For the text-containing cell, return its midpoint in (X, Y) coordinate format. 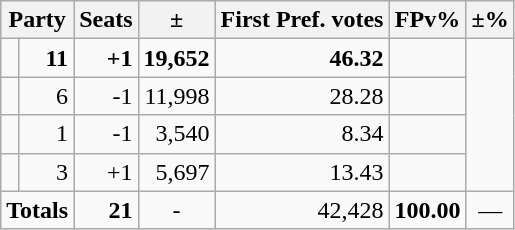
Seats (106, 20)
5,697 (176, 172)
— (490, 210)
100.00 (428, 210)
3 (46, 172)
42,428 (302, 210)
FPv% (428, 20)
Party (38, 20)
±% (490, 20)
28.28 (302, 96)
11,998 (176, 96)
46.32 (302, 58)
19,652 (176, 58)
8.34 (302, 134)
1 (46, 134)
± (176, 20)
21 (106, 210)
11 (46, 58)
Totals (38, 210)
First Pref. votes (302, 20)
- (176, 210)
13.43 (302, 172)
3,540 (176, 134)
6 (46, 96)
